Detect which cell encompasses the target text, then output its [X, Y] center coordinate. 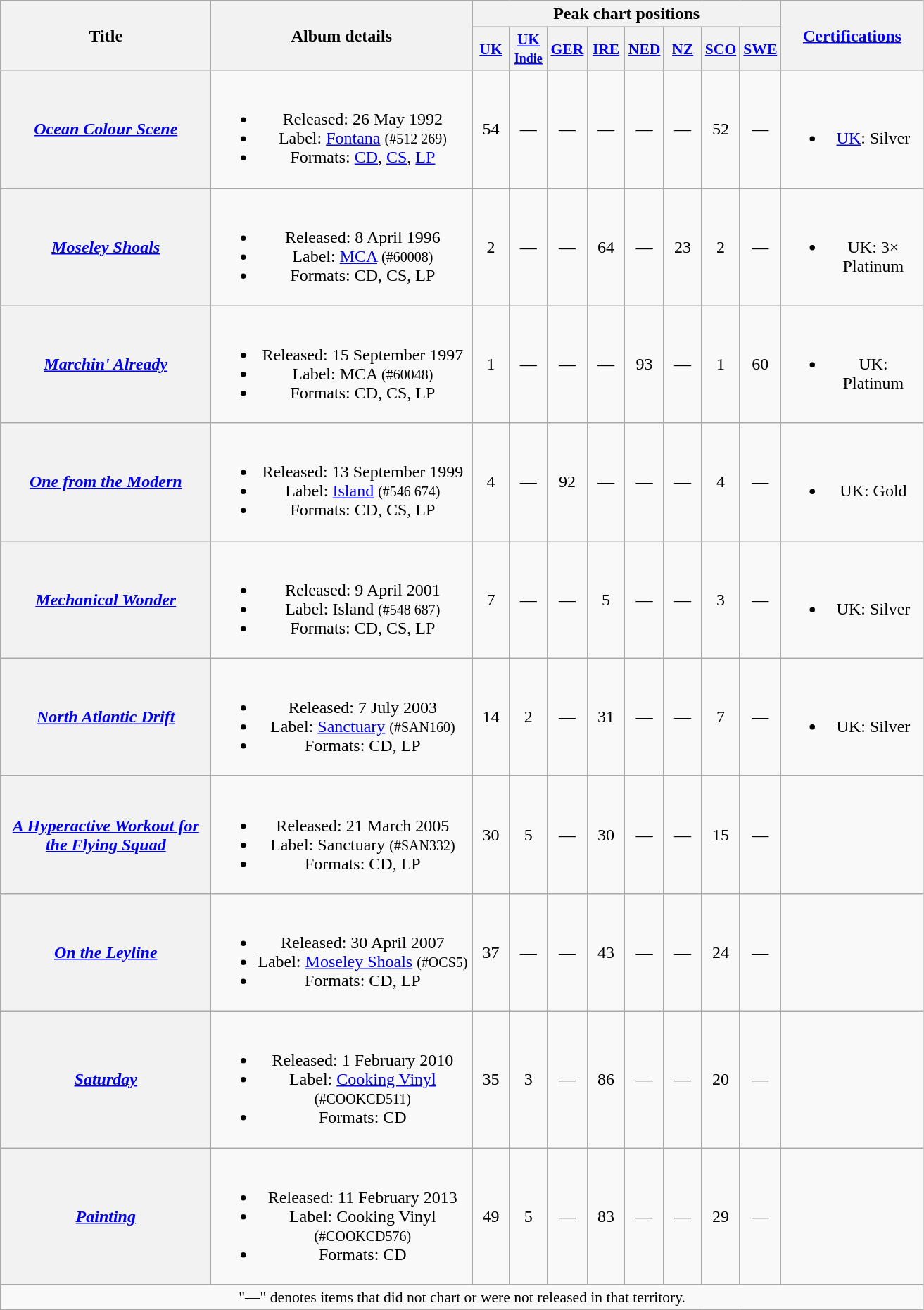
Released: 9 April 2001Label: Island (#548 687)Formats: CD, CS, LP [342, 600]
Title [106, 35]
North Atlantic Drift [106, 717]
Moseley Shoals [106, 246]
54 [491, 130]
IRE [605, 49]
52 [721, 130]
Released: 15 September 1997Label: MCA (#60048)Formats: CD, CS, LP [342, 365]
83 [605, 1216]
Released: 13 September 1999Label: Island (#546 674)Formats: CD, CS, LP [342, 481]
Released: 26 May 1992Label: Fontana (#512 269)Formats: CD, CS, LP [342, 130]
A Hyperactive Workout for the Flying Squad [106, 835]
One from the Modern [106, 481]
UKIndie [528, 49]
Painting [106, 1216]
64 [605, 246]
23 [683, 246]
14 [491, 717]
UK [491, 49]
Released: 1 February 2010Label: Cooking Vinyl (#COOKCD511)Formats: CD [342, 1079]
UK: Platinum [852, 365]
Released: 7 July 2003Label: Sanctuary (#SAN160)Formats: CD, LP [342, 717]
Released: 30 April 2007Label: Moseley Shoals (#OCS5)Formats: CD, LP [342, 952]
On the Leyline [106, 952]
UK: 3× Platinum [852, 246]
GER [567, 49]
37 [491, 952]
Saturday [106, 1079]
Album details [342, 35]
86 [605, 1079]
93 [645, 365]
35 [491, 1079]
43 [605, 952]
Certifications [852, 35]
Released: 11 February 2013Label: Cooking Vinyl (#COOKCD576)Formats: CD [342, 1216]
49 [491, 1216]
24 [721, 952]
NED [645, 49]
31 [605, 717]
92 [567, 481]
Mechanical Wonder [106, 600]
UK: Gold [852, 481]
Peak chart positions [626, 14]
20 [721, 1079]
"—" denotes items that did not chart or were not released in that territory. [462, 1297]
60 [760, 365]
Marchin' Already [106, 365]
Released: 8 April 1996Label: MCA (#60008)Formats: CD, CS, LP [342, 246]
Released: 21 March 2005Label: Sanctuary (#SAN332)Formats: CD, LP [342, 835]
Ocean Colour Scene [106, 130]
SCO [721, 49]
29 [721, 1216]
SWE [760, 49]
15 [721, 835]
NZ [683, 49]
